Pinpoint the cell where the given text exists, returning its [X, Y] midpoint coordinate. 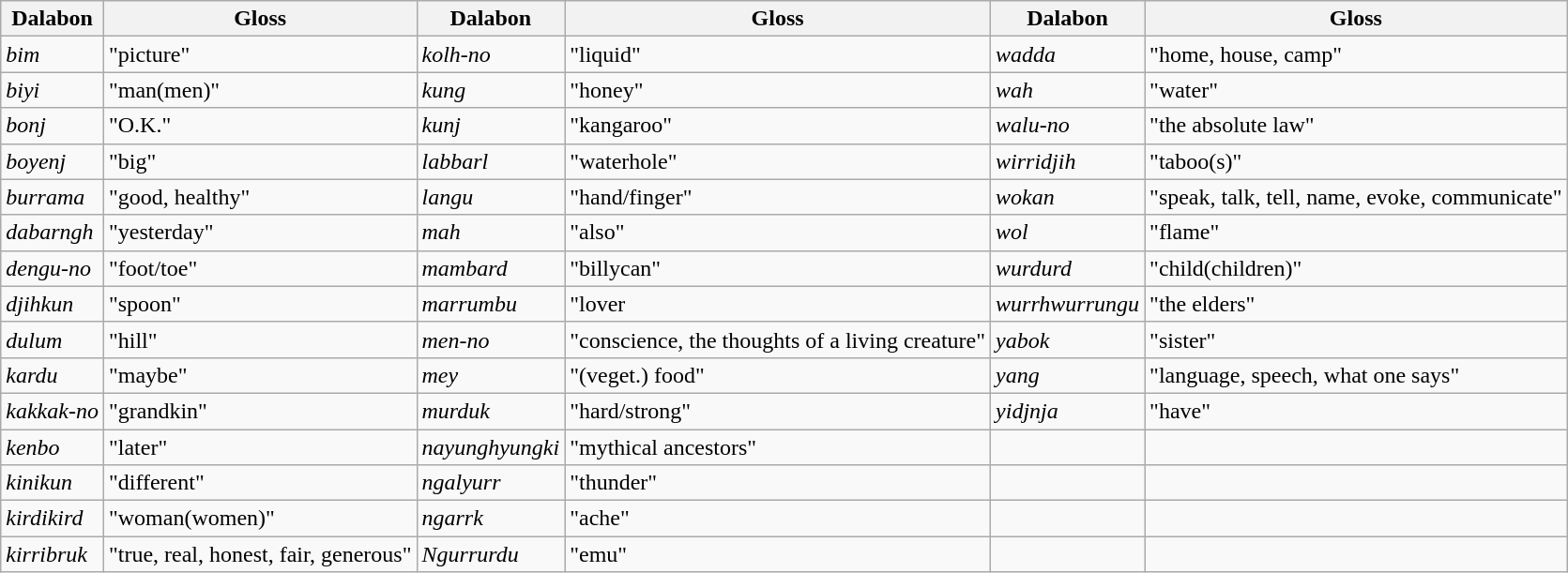
"thunder" [778, 483]
kung [491, 90]
"grandkin" [260, 411]
boyenj [53, 161]
"true, real, honest, fair, generous" [260, 554]
dengu-no [53, 268]
biyi [53, 90]
"liquid" [778, 54]
dulum [53, 339]
"sister" [1357, 339]
yidjnja [1068, 411]
"taboo(s)" [1357, 161]
murduk [491, 411]
"have" [1357, 411]
"hard/strong" [778, 411]
"later" [260, 447]
men-no [491, 339]
"waterhole" [778, 161]
dabarngh [53, 233]
"home, house, camp" [1357, 54]
"picture" [260, 54]
"spoon" [260, 304]
"yesterday" [260, 233]
kenbo [53, 447]
wah [1068, 90]
"O.K." [260, 126]
"the elders" [1357, 304]
wokan [1068, 197]
"water" [1357, 90]
marrumbu [491, 304]
ngalyurr [491, 483]
wurrhwurrungu [1068, 304]
yang [1068, 375]
"billycan" [778, 268]
kirribruk [53, 554]
"child(children)" [1357, 268]
kakkak-no [53, 411]
kunj [491, 126]
"ache" [778, 519]
"emu" [778, 554]
"man(men)" [260, 90]
"also" [778, 233]
djihkun [53, 304]
"flame" [1357, 233]
wurdurd [1068, 268]
langu [491, 197]
kirdikird [53, 519]
"kangaroo" [778, 126]
"woman(women)" [260, 519]
bim [53, 54]
ngarrk [491, 519]
nayunghyungki [491, 447]
"good, healthy" [260, 197]
walu-no [1068, 126]
bonj [53, 126]
"hand/finger" [778, 197]
"maybe" [260, 375]
"hill" [260, 339]
mambard [491, 268]
labbarl [491, 161]
"language, speech, what one says" [1357, 375]
yabok [1068, 339]
"big" [260, 161]
"conscience, the thoughts of a living creature" [778, 339]
wirridjih [1068, 161]
kinikun [53, 483]
"mythical ancestors" [778, 447]
wadda [1068, 54]
mah [491, 233]
"honey" [778, 90]
Ngurrurdu [491, 554]
burrama [53, 197]
wol [1068, 233]
"speak, talk, tell, name, evoke, communicate" [1357, 197]
kolh-no [491, 54]
mey [491, 375]
"foot/toe" [260, 268]
"different" [260, 483]
"(veget.) food" [778, 375]
kardu [53, 375]
"the absolute law" [1357, 126]
"lover [778, 304]
